Identify which cell holds the provided text, then report its [X, Y] central coordinate. 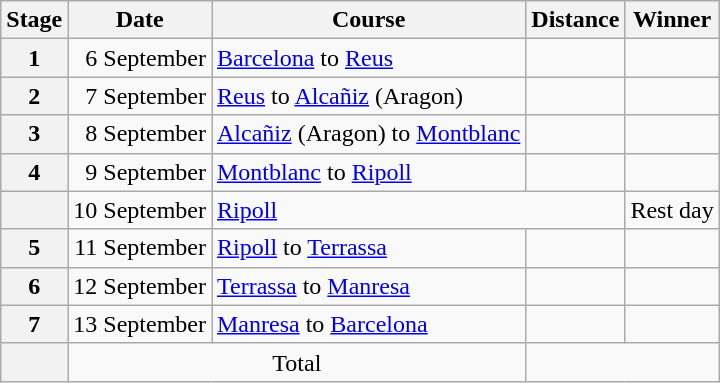
Ripoll [418, 210]
Winner [672, 20]
9 September [140, 172]
Montblanc to Ripoll [369, 172]
10 September [140, 210]
8 September [140, 134]
13 September [140, 324]
Ripoll to Terrassa [369, 248]
Total [297, 362]
Date [140, 20]
Manresa to Barcelona [369, 324]
3 [34, 134]
Reus to Alcañiz (Aragon) [369, 96]
12 September [140, 286]
2 [34, 96]
Terrassa to Manresa [369, 286]
Stage [34, 20]
Course [369, 20]
Alcañiz (Aragon) to Montblanc [369, 134]
7 September [140, 96]
11 September [140, 248]
Distance [576, 20]
6 [34, 286]
5 [34, 248]
6 September [140, 58]
Rest day [672, 210]
Barcelona to Reus [369, 58]
4 [34, 172]
1 [34, 58]
7 [34, 324]
